Locate the cell with the specified text and output its (X, Y) center coordinate. 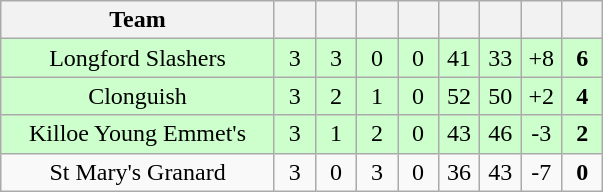
52 (460, 96)
33 (500, 58)
St Mary's Granard (138, 172)
36 (460, 172)
50 (500, 96)
Killoe Young Emmet's (138, 134)
+8 (542, 58)
+2 (542, 96)
Longford Slashers (138, 58)
46 (500, 134)
Clonguish (138, 96)
41 (460, 58)
4 (582, 96)
-3 (542, 134)
Team (138, 20)
-7 (542, 172)
6 (582, 58)
